For the text-containing cell, return its midpoint in (X, Y) coordinate format. 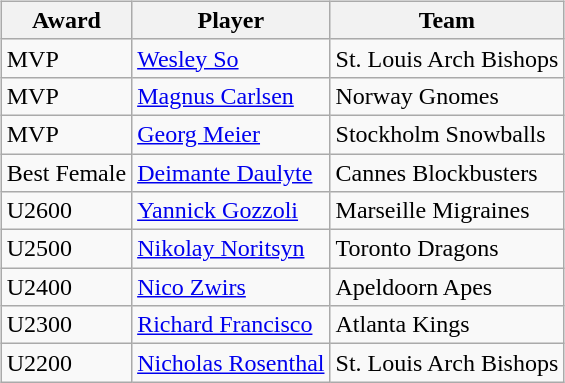
Player (231, 20)
Atlanta Kings (447, 325)
Nikolay Noritsyn (231, 249)
Award (66, 20)
Nicholas Rosenthal (231, 363)
U2200 (66, 363)
Deimante Daulyte (231, 173)
U2600 (66, 211)
Marseille Migraines (447, 211)
Toronto Dragons (447, 249)
Yannick Gozzoli (231, 211)
Team (447, 20)
Cannes Blockbusters (447, 173)
Richard Francisco (231, 325)
Norway Gnomes (447, 96)
U2500 (66, 249)
Stockholm Snowballs (447, 134)
U2400 (66, 287)
Best Female (66, 173)
Magnus Carlsen (231, 96)
Apeldoorn Apes (447, 287)
Nico Zwirs (231, 287)
Wesley So (231, 58)
Georg Meier (231, 134)
U2300 (66, 325)
